Provide the (X, Y) coordinate of the cell's center where the given text is located.  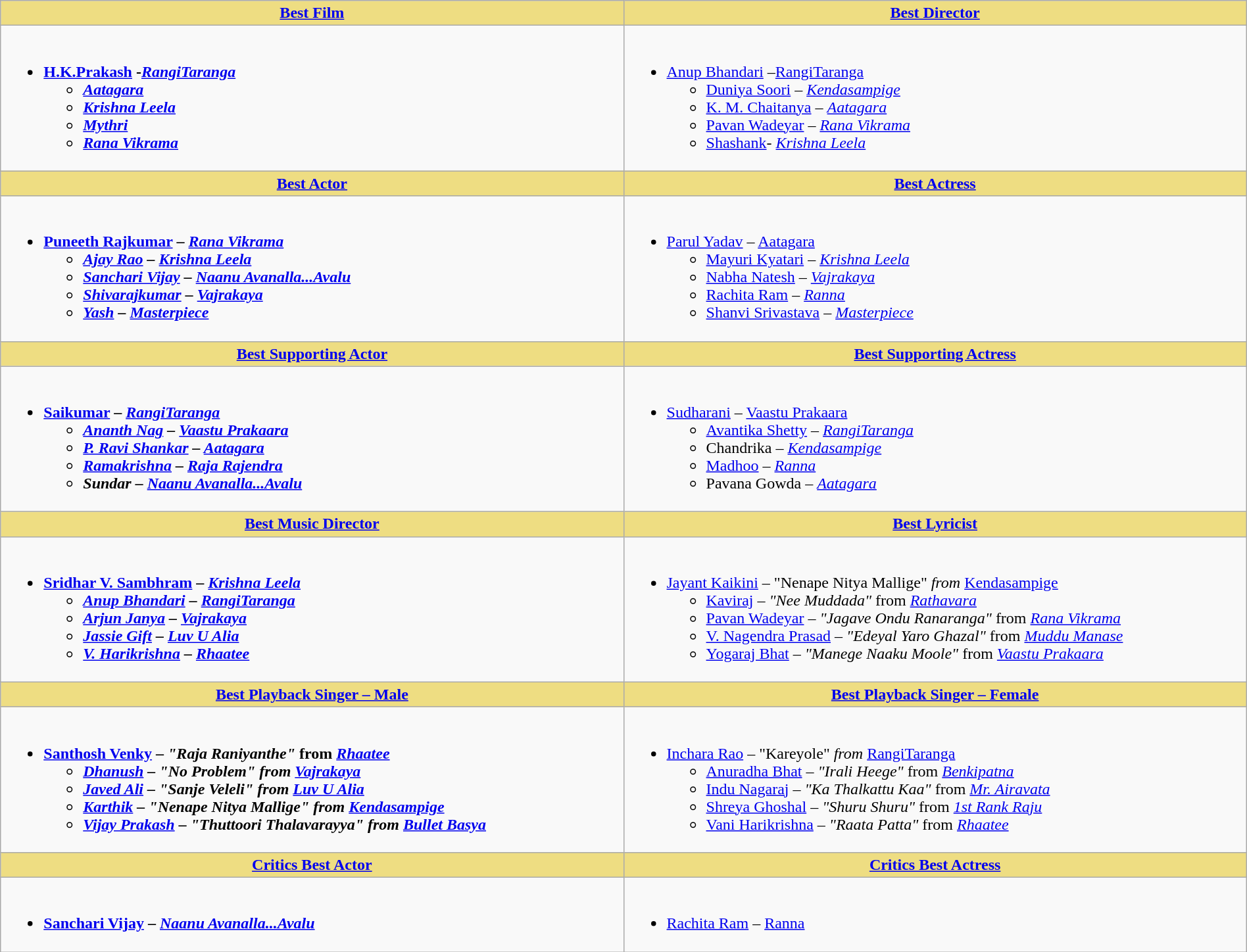
Best Supporting Actress (935, 354)
Critics Best Actor (312, 865)
Best Music Director (312, 524)
Rachita Ram – Ranna (935, 914)
Saikumar – RangiTarangaAnanth Nag – Vaastu PrakaaraP. Ravi Shankar – AatagaraRamakrishna – Raja RajendraSundar – Naanu Avanalla...Avalu (312, 439)
Parul Yadav – AatagaraMayuri Kyatari – Krishna LeelaNabha Natesh – VajrakayaRachita Ram – RannaShanvi Srivastava – Masterpiece (935, 268)
Sridhar V. Sambhram – Krishna LeelaAnup Bhandari – RangiTarangaArjun Janya – VajrakayaJassie Gift – Luv U AliaV. Harikrishna – Rhaatee (312, 609)
Best Playback Singer – Female (935, 694)
Best Film (312, 13)
Best Lyricist (935, 524)
Critics Best Actress (935, 865)
Puneeth Rajkumar – Rana VikramaAjay Rao – Krishna LeelaSanchari Vijay – Naanu Avanalla...AvaluShivarajkumar – VajrakayaYash – Masterpiece (312, 268)
Sudharani – Vaastu PrakaaraAvantika Shetty – RangiTarangaChandrika – KendasampigeMadhoo – RannaPavana Gowda – Aatagara (935, 439)
H.K.Prakash -RangiTarangaAatagaraKrishna LeelaMythriRana Vikrama (312, 99)
Anup Bhandari –RangiTarangaDuniya Soori – KendasampigeK. M. Chaitanya – AatagaraPavan Wadeyar – Rana VikramaShashank- Krishna Leela (935, 99)
Best Supporting Actor (312, 354)
Best Playback Singer – Male (312, 694)
Sanchari Vijay – Naanu Avanalla...Avalu (312, 914)
Best Actor (312, 183)
Best Director (935, 13)
Best Actress (935, 183)
